From the cell containing the given text, extract its center point as (x, y) coordinate. 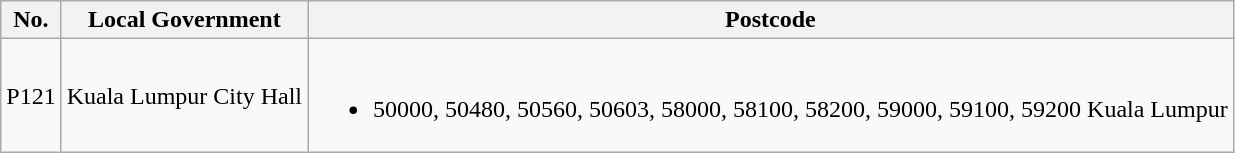
Kuala Lumpur City Hall (184, 96)
50000, 50480, 50560, 50603, 58000, 58100, 58200, 59000, 59100, 59200 Kuala Lumpur (771, 96)
P121 (31, 96)
Postcode (771, 20)
No. (31, 20)
Local Government (184, 20)
